Pinpoint the cell where the given text exists, returning its [X, Y] midpoint coordinate. 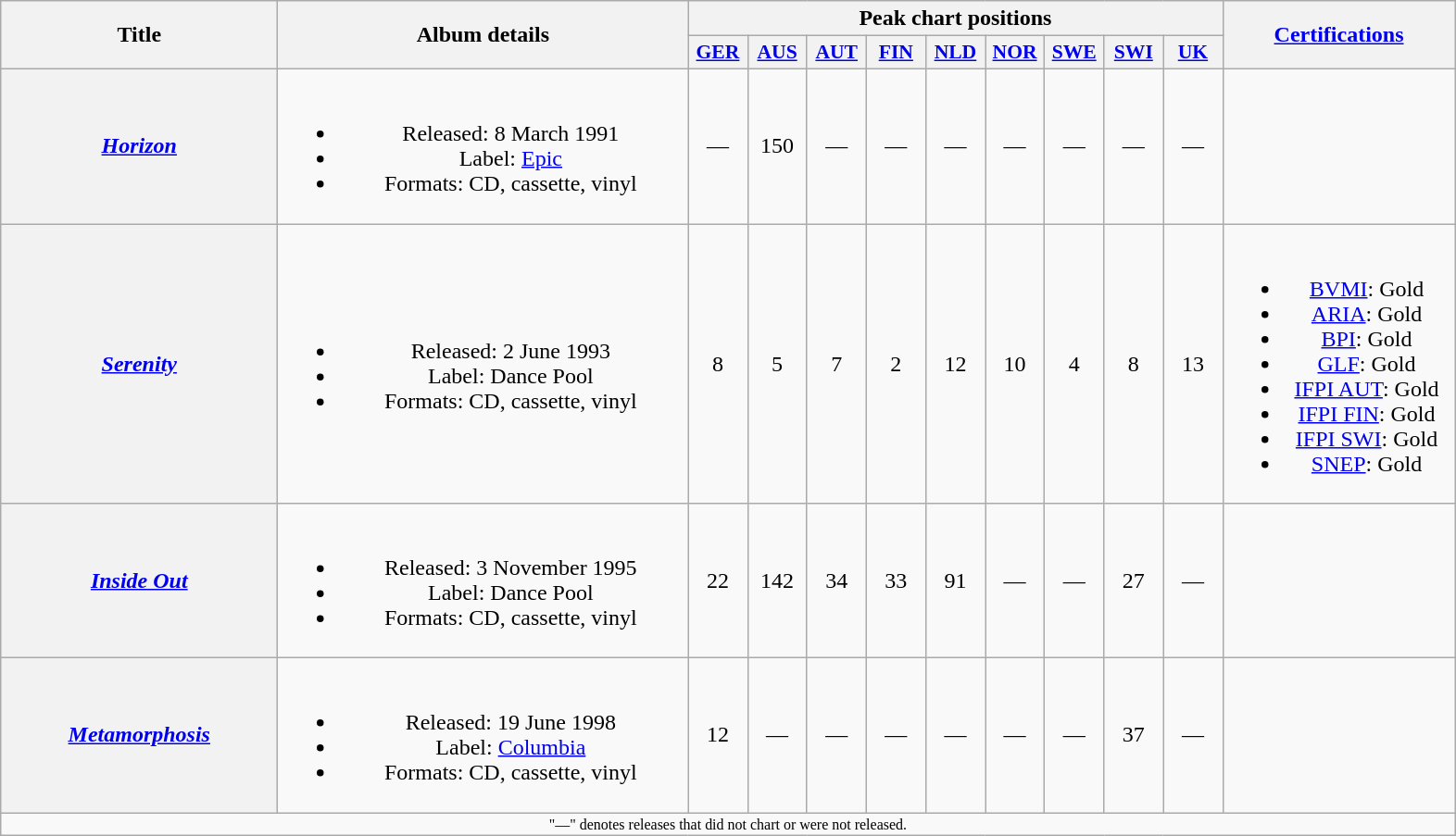
NLD [955, 53]
SWI [1134, 53]
Horizon [139, 146]
4 [1074, 364]
Metamorphosis [139, 735]
Released: 2 June 1993Label: Dance PoolFormats: CD, cassette, vinyl [483, 364]
37 [1134, 735]
13 [1193, 364]
2 [896, 364]
22 [718, 581]
10 [1015, 364]
Serenity [139, 364]
5 [777, 364]
33 [896, 581]
"—" denotes releases that did not chart or were not released. [728, 824]
Certifications [1339, 35]
FIN [896, 53]
7 [836, 364]
Inside Out [139, 581]
Peak chart positions [956, 19]
BVMI: GoldARIA: GoldBPI: GoldGLF: GoldIFPI AUT: GoldIFPI FIN: GoldIFPI SWI: GoldSNEP: Gold [1339, 364]
AUT [836, 53]
Released: 19 June 1998Label: ColumbiaFormats: CD, cassette, vinyl [483, 735]
UK [1193, 53]
91 [955, 581]
34 [836, 581]
Released: 3 November 1995Label: Dance PoolFormats: CD, cassette, vinyl [483, 581]
SWE [1074, 53]
NOR [1015, 53]
GER [718, 53]
150 [777, 146]
AUS [777, 53]
Title [139, 35]
Released: 8 March 1991Label: EpicFormats: CD, cassette, vinyl [483, 146]
27 [1134, 581]
142 [777, 581]
Album details [483, 35]
